Locate the cell with the specified text and output its (X, Y) center coordinate. 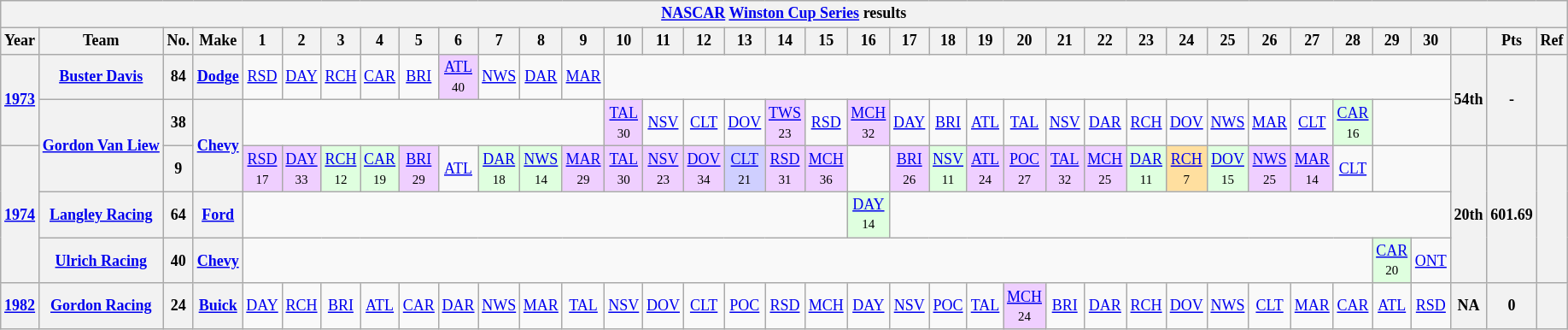
POC27 (1025, 168)
1 (262, 41)
RCH12 (341, 168)
DAY33 (301, 168)
CLT21 (745, 168)
25 (1228, 41)
15 (826, 41)
RCH7 (1186, 168)
MCH32 (869, 123)
NSV23 (664, 168)
Year (20, 41)
18 (948, 41)
20 (1025, 41)
Pts (1512, 41)
20th (1469, 214)
NWS25 (1270, 168)
Dodge (218, 77)
22 (1105, 41)
NA (1469, 306)
NWS14 (541, 168)
No. (178, 41)
40 (178, 261)
11 (664, 41)
84 (178, 77)
Buick (218, 306)
26 (1270, 41)
MCH (826, 306)
13 (745, 41)
TAL32 (1064, 168)
Ref (1552, 41)
21 (1064, 41)
5 (418, 41)
1974 (20, 214)
0 (1512, 306)
ATL24 (985, 168)
MAR29 (583, 168)
MCH25 (1105, 168)
16 (869, 41)
1982 (20, 306)
BRI29 (418, 168)
6 (458, 41)
601.69 (1512, 214)
7 (499, 41)
Buster Davis (101, 77)
29 (1392, 41)
1973 (20, 99)
NASCAR Winston Cup Series results (784, 14)
4 (380, 41)
38 (178, 123)
30 (1431, 41)
ONT (1431, 261)
2 (301, 41)
Ulrich Racing (101, 261)
Langley Racing (101, 215)
MCH36 (826, 168)
17 (910, 41)
Team (101, 41)
CAR16 (1353, 123)
ATL40 (458, 77)
19 (985, 41)
DOV34 (704, 168)
DOV15 (1228, 168)
CAR19 (380, 168)
3 (341, 41)
TWS23 (786, 123)
27 (1312, 41)
10 (623, 41)
8 (541, 41)
28 (1353, 41)
CAR20 (1392, 261)
MCH24 (1025, 306)
DAY14 (869, 215)
RSD31 (786, 168)
14 (786, 41)
Gordon Van Liew (101, 145)
Gordon Racing (101, 306)
23 (1146, 41)
54th (1469, 99)
- (1512, 99)
NSV11 (948, 168)
MAR14 (1312, 168)
DAR18 (499, 168)
RSD17 (262, 168)
12 (704, 41)
BRI26 (910, 168)
Ford (218, 215)
DAR11 (1146, 168)
Make (218, 41)
64 (178, 215)
